Provide the (x, y) coordinate of the cell's center where the given text is located.  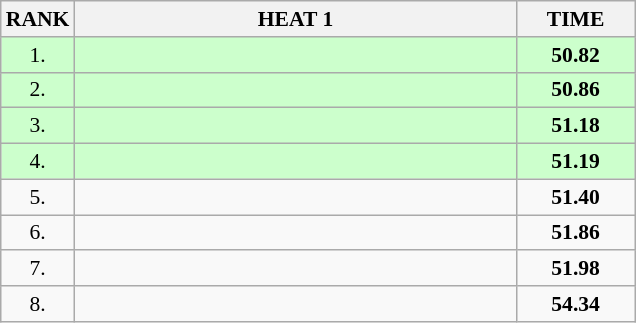
50.86 (576, 90)
51.86 (576, 233)
54.34 (576, 304)
5. (38, 197)
2. (38, 90)
51.19 (576, 162)
HEAT 1 (295, 19)
RANK (38, 19)
6. (38, 233)
51.40 (576, 197)
4. (38, 162)
3. (38, 126)
1. (38, 55)
7. (38, 269)
51.18 (576, 126)
8. (38, 304)
51.98 (576, 269)
TIME (576, 19)
50.82 (576, 55)
